Locate the cell with the specified text and output its (x, y) center coordinate. 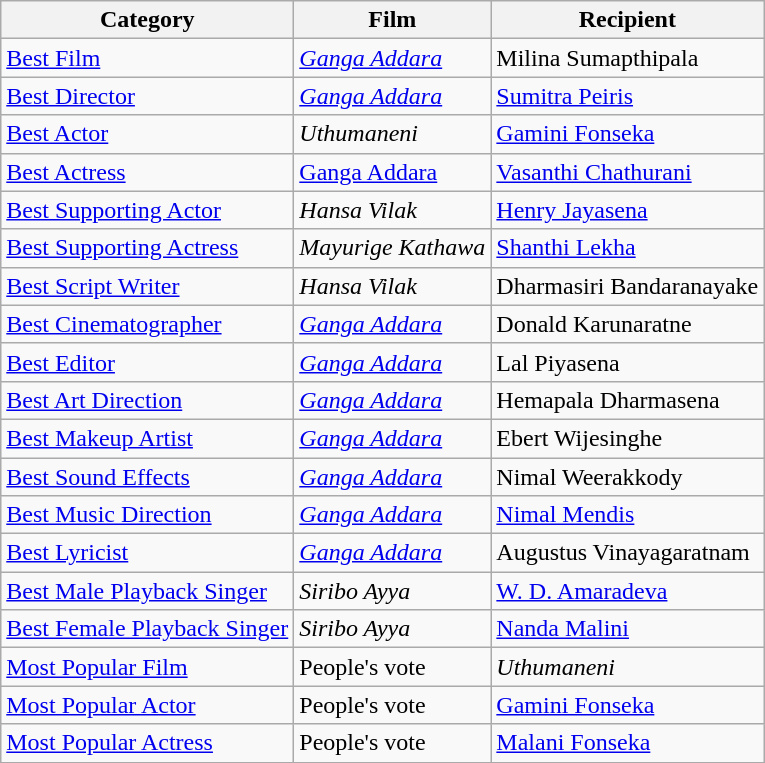
Ebert Wijesinghe (628, 438)
Nimal Mendis (628, 515)
Mayurige Kathawa (392, 248)
Vasanthi Chathurani (628, 172)
Donald Karunaratne (628, 324)
Best Actor (148, 134)
Milina Sumapthipala (628, 58)
Best Actress (148, 172)
Best Lyricist (148, 553)
Best Supporting Actor (148, 210)
Best Makeup Artist (148, 438)
Most Popular Actor (148, 705)
Best Sound Effects (148, 477)
Lal Piyasena (628, 362)
Recipient (628, 20)
Best Director (148, 96)
Most Popular Actress (148, 743)
Dharmasiri Bandaranayake (628, 286)
Hemapala Dharmasena (628, 400)
Best Male Playback Singer (148, 591)
W. D. Amaradeva (628, 591)
Most Popular Film (148, 667)
Best Art Direction (148, 400)
Nanda Malini (628, 629)
Sumitra Peiris (628, 96)
Shanthi Lekha (628, 248)
Best Editor (148, 362)
Film (392, 20)
Best Script Writer (148, 286)
Best Cinematographer (148, 324)
Best Film (148, 58)
Best Female Playback Singer (148, 629)
Best Supporting Actress (148, 248)
Augustus Vinayagaratnam (628, 553)
Nimal Weerakkody (628, 477)
Malani Fonseka (628, 743)
Best Music Direction (148, 515)
Category (148, 20)
Henry Jayasena (628, 210)
